Determine the [x, y] coordinate at the center of the cell enclosing the given text.  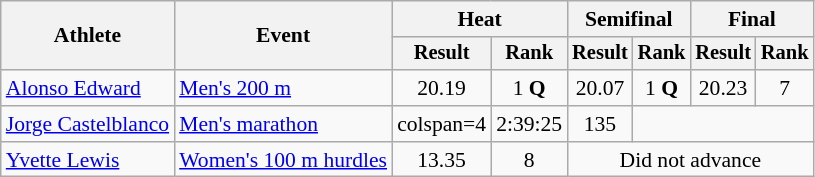
Heat [480, 19]
colspan=4 [442, 124]
Men's 200 m [283, 88]
20.19 [442, 88]
20.07 [600, 88]
2:39:25 [529, 124]
Athlete [88, 36]
Alonso Edward [88, 88]
20.23 [723, 88]
Jorge Castelblanco [88, 124]
Semifinal [628, 19]
Final [752, 19]
135 [600, 124]
7 [785, 88]
Men's marathon [283, 124]
Event [283, 36]
